Determine the [x, y] coordinate at the center of the cell enclosing the given text.  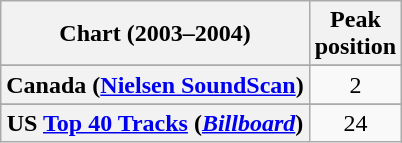
Peakposition [355, 34]
2 [355, 85]
Chart (2003–2004) [155, 34]
US Top 40 Tracks (Billboard) [155, 123]
Canada (Nielsen SoundScan) [155, 85]
24 [355, 123]
